Search for the cell housing the specified text and yield its (X, Y) center coordinate. 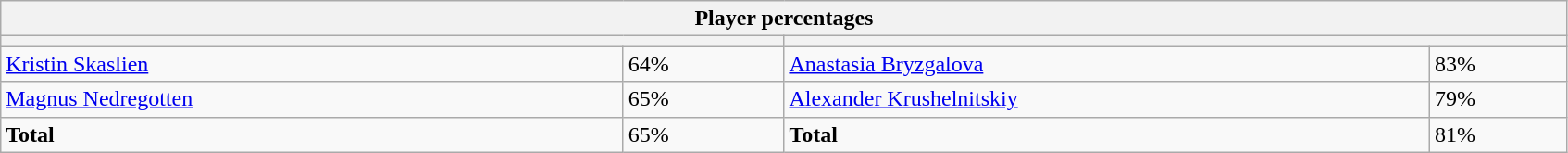
Magnus Nedregotten (312, 99)
83% (1498, 64)
Anastasia Bryzgalova (1107, 64)
79% (1498, 99)
Alexander Krushelnitskiy (1107, 99)
Player percentages (784, 19)
64% (703, 64)
Kristin Skaslien (312, 64)
81% (1498, 134)
